Return (x, y) of the center of cell containing provided text 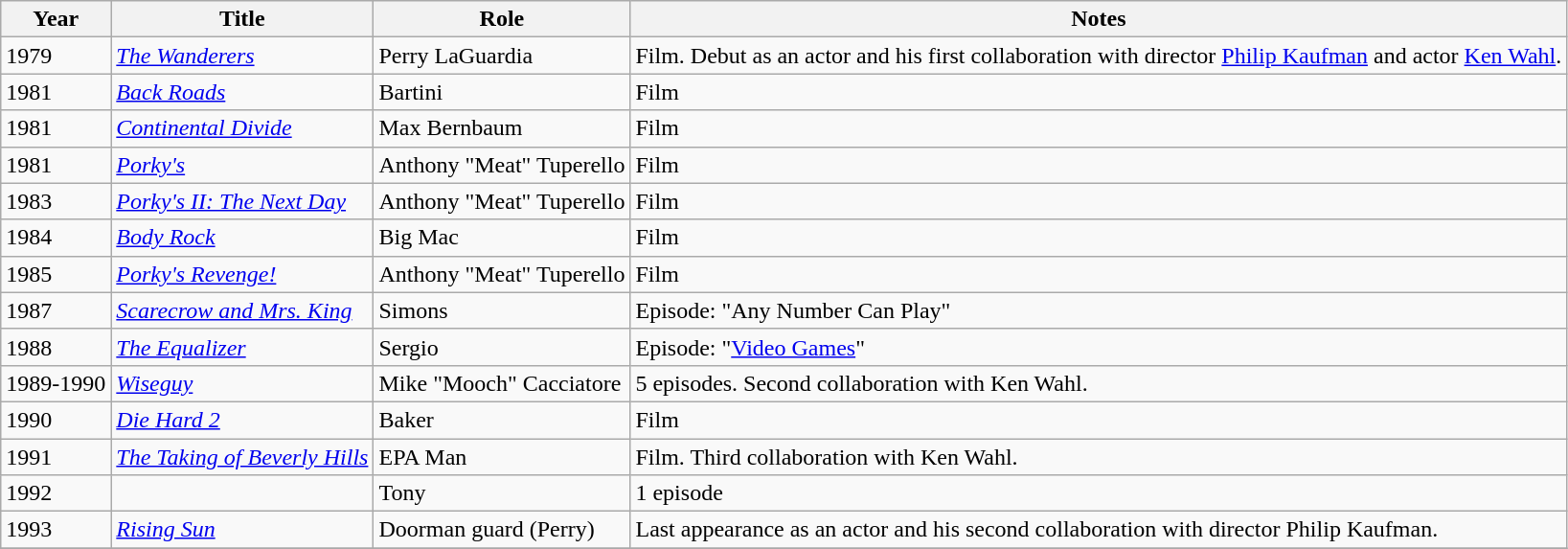
Bartini (502, 92)
Perry LaGuardia (502, 56)
Simons (502, 310)
1983 (56, 201)
Porky's (242, 165)
1990 (56, 420)
The Wanderers (242, 56)
Tony (502, 493)
1 episode (1099, 493)
Baker (502, 420)
The Taking of Beverly Hills (242, 457)
Back Roads (242, 92)
1991 (56, 457)
Scarecrow and Mrs. King (242, 310)
Episode: "Any Number Can Play" (1099, 310)
Big Mac (502, 238)
1992 (56, 493)
Film. Third collaboration with Ken Wahl. (1099, 457)
1989-1990 (56, 383)
Die Hard 2 (242, 420)
Title (242, 19)
Last appearance as an actor and his second collaboration with director Philip Kaufman. (1099, 530)
1993 (56, 530)
Porky's Revenge! (242, 274)
Sergio (502, 347)
The Equalizer (242, 347)
Mike "Mooch" Cacciatore (502, 383)
5 episodes. Second collaboration with Ken Wahl. (1099, 383)
Year (56, 19)
Continental Divide (242, 128)
Doorman guard (Perry) (502, 530)
1987 (56, 310)
Rising Sun (242, 530)
1988 (56, 347)
Role (502, 19)
Film. Debut as an actor and his first collaboration with director Philip Kaufman and actor Ken Wahl. (1099, 56)
Episode: "Video Games" (1099, 347)
1979 (56, 56)
Porky's II: The Next Day (242, 201)
Body Rock (242, 238)
Notes (1099, 19)
Wiseguy (242, 383)
1984 (56, 238)
EPA Man (502, 457)
1985 (56, 274)
Max Bernbaum (502, 128)
